Scan for the cell matching the given text and deliver its (X, Y) coordinate at center. 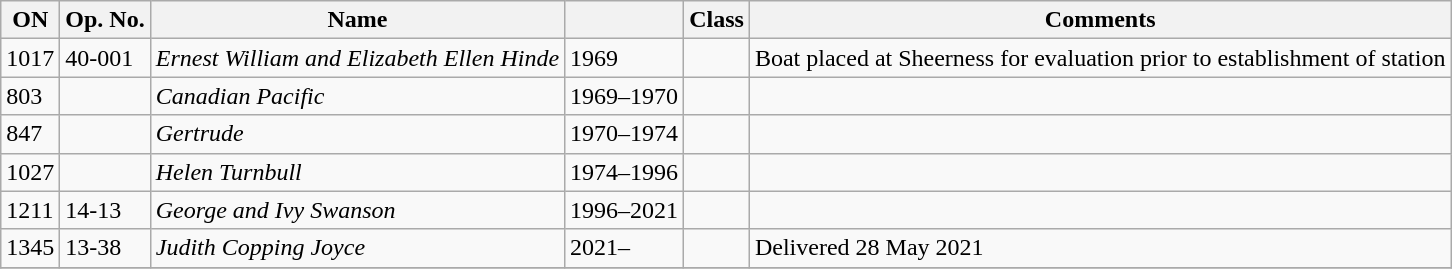
George and Ivy Swanson (357, 210)
Class (717, 20)
803 (30, 96)
Ernest William and Elizabeth Ellen Hinde (357, 58)
Comments (1100, 20)
Name (357, 20)
Judith Copping Joyce (357, 248)
1969–1970 (624, 96)
Gertrude (357, 134)
1974–1996 (624, 172)
Delivered 28 May 2021 (1100, 248)
ON (30, 20)
2021– (624, 248)
1017 (30, 58)
1211 (30, 210)
Helen Turnbull (357, 172)
14-13 (105, 210)
Op. No. (105, 20)
Boat placed at Sheerness for evaluation prior to establishment of station (1100, 58)
1970–1974 (624, 134)
1345 (30, 248)
1027 (30, 172)
1996–2021 (624, 210)
Canadian Pacific (357, 96)
13-38 (105, 248)
40-001 (105, 58)
1969 (624, 58)
847 (30, 134)
